Search for the cell housing the specified text and yield its [x, y] center coordinate. 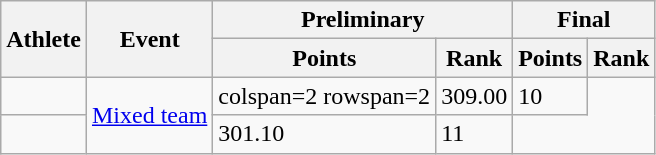
309.00 [474, 96]
Event [149, 39]
Athlete [44, 39]
Preliminary [363, 20]
10 [550, 96]
301.10 [324, 134]
Final [584, 20]
colspan=2 rowspan=2 [324, 96]
Mixed team [149, 115]
11 [474, 134]
